Extract the [x, y] coordinate from the center of the cell holding the provided text.  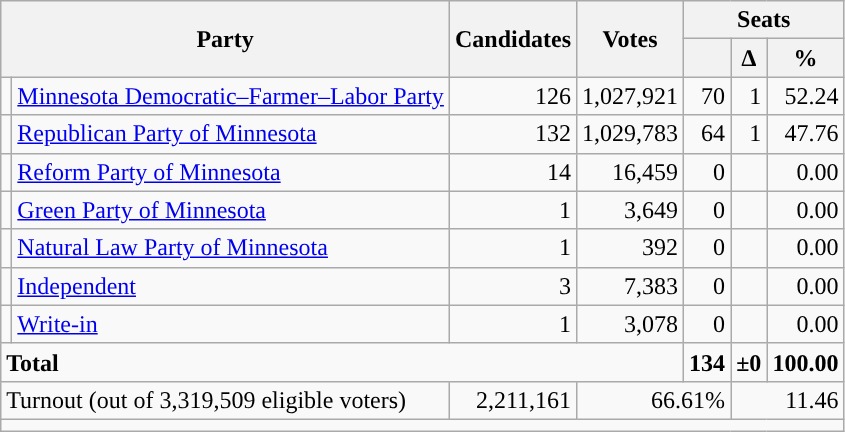
66.61% [654, 400]
1,027,921 [630, 96]
134 [708, 362]
132 [512, 134]
Candidates [512, 39]
52.24 [806, 96]
64 [708, 134]
Reform Party of Minnesota [231, 172]
11.46 [788, 400]
392 [630, 248]
14 [512, 172]
100.00 [806, 362]
Seats [764, 20]
Green Party of Minnesota [231, 210]
70 [708, 96]
1,029,783 [630, 134]
16,459 [630, 172]
∆ [749, 58]
Votes [630, 39]
Total [342, 362]
2,211,161 [512, 400]
3,078 [630, 324]
3 [512, 286]
Turnout (out of 3,319,509 eligible voters) [226, 400]
126 [512, 96]
Minnesota Democratic–Farmer–Labor Party [231, 96]
Party [226, 39]
Write-in [231, 324]
3,649 [630, 210]
±0 [749, 362]
% [806, 58]
Independent [231, 286]
Republican Party of Minnesota [231, 134]
47.76 [806, 134]
7,383 [630, 286]
Natural Law Party of Minnesota [231, 248]
